Extract the (X, Y) coordinate from the center of the cell holding the provided text.  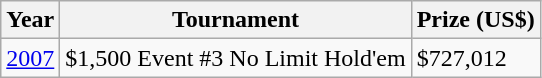
Year (30, 20)
$1,500 Event #3 No Limit Hold'em (236, 58)
Tournament (236, 20)
Prize (US$) (476, 20)
2007 (30, 58)
$727,012 (476, 58)
